Search for the cell housing the specified text and yield its (X, Y) center coordinate. 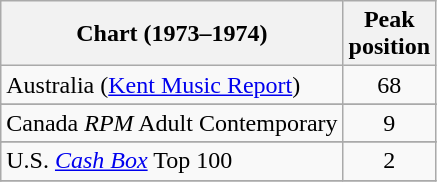
Peakposition (389, 34)
Australia (Kent Music Report) (172, 85)
U.S. Cash Box Top 100 (172, 161)
2 (389, 161)
9 (389, 123)
68 (389, 85)
Canada RPM Adult Contemporary (172, 123)
Chart (1973–1974) (172, 34)
